Pinpoint the cell where the given text exists, returning its [X, Y] midpoint coordinate. 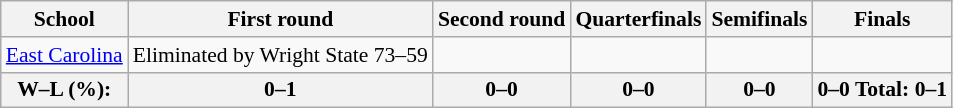
East Carolina [64, 55]
0–0 Total: 0–1 [882, 90]
W–L (%): [64, 90]
Second round [502, 19]
Semifinals [759, 19]
Quarterfinals [638, 19]
0–1 [280, 90]
Eliminated by Wright State 73–59 [280, 55]
First round [280, 19]
School [64, 19]
Finals [882, 19]
